Search for the cell housing the specified text and yield its (x, y) center coordinate. 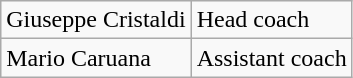
Assistant coach (272, 58)
Head coach (272, 20)
Giuseppe Cristaldi (96, 20)
Mario Caruana (96, 58)
